Provide the (X, Y) coordinate of the cell's center where the given text is located.  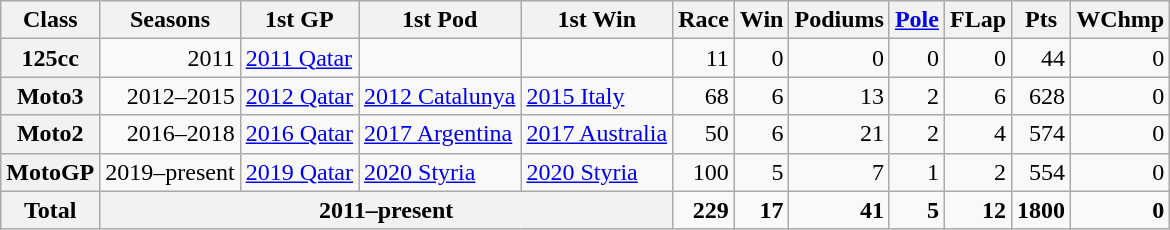
2015 Italy (597, 96)
68 (704, 96)
1st GP (299, 20)
41 (839, 210)
2011 Qatar (299, 58)
Moto2 (50, 134)
MotoGP (50, 172)
2016 Qatar (299, 134)
1 (916, 172)
1st Pod (440, 20)
44 (1042, 58)
2011 (170, 58)
574 (1042, 134)
2012 Qatar (299, 96)
50 (704, 134)
21 (839, 134)
Pole (916, 20)
2016–2018 (170, 134)
100 (704, 172)
Podiums (839, 20)
2019 Qatar (299, 172)
2012–2015 (170, 96)
Race (704, 20)
4 (978, 134)
Win (762, 20)
WChmp (1120, 20)
Seasons (170, 20)
17 (762, 210)
229 (704, 210)
12 (978, 210)
2017 Australia (597, 134)
2012 Catalunya (440, 96)
2019–present (170, 172)
Pts (1042, 20)
554 (1042, 172)
FLap (978, 20)
Class (50, 20)
7 (839, 172)
2011–present (386, 210)
2017 Argentina (440, 134)
11 (704, 58)
13 (839, 96)
1st Win (597, 20)
Total (50, 210)
125cc (50, 58)
Moto3 (50, 96)
1800 (1042, 210)
628 (1042, 96)
